From the cell containing the given text, extract its center point as [x, y] coordinate. 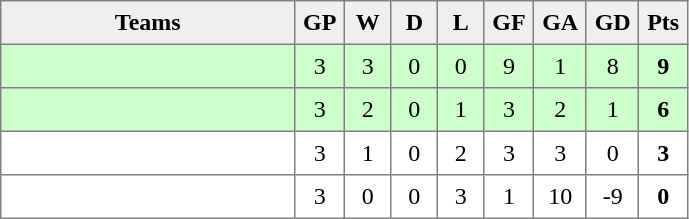
-9 [612, 197]
Teams [148, 23]
W [368, 23]
Pts [663, 23]
GA [560, 23]
GD [612, 23]
GP [320, 23]
6 [663, 110]
L [461, 23]
10 [560, 197]
D [414, 23]
8 [612, 66]
GF [509, 23]
